Scan for the cell matching the given text and deliver its (X, Y) coordinate at center. 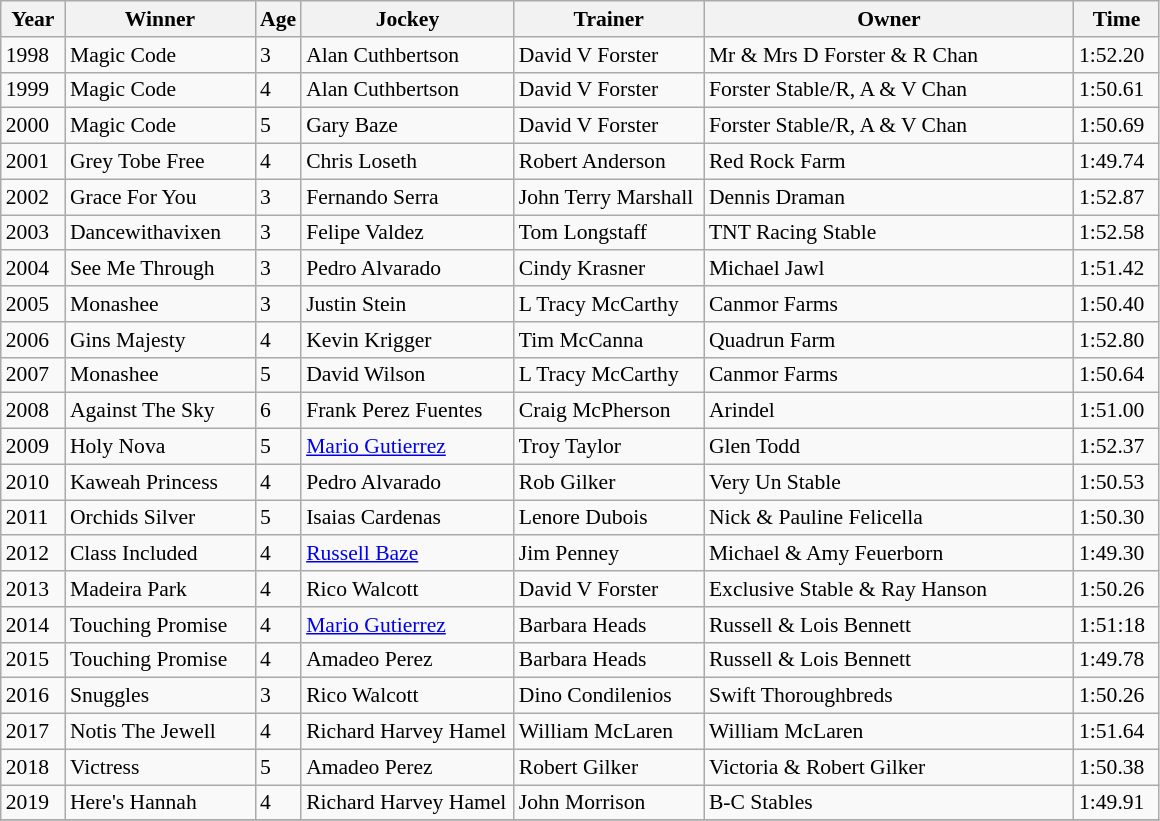
1:50.38 (1116, 767)
2014 (33, 625)
2006 (33, 340)
Very Un Stable (889, 482)
2005 (33, 304)
Time (1116, 19)
Lenore Dubois (609, 518)
Orchids Silver (160, 518)
Robert Gilker (609, 767)
Cindy Krasner (609, 269)
2015 (33, 660)
Notis The Jewell (160, 732)
1999 (33, 90)
Isaias Cardenas (408, 518)
Year (33, 19)
1:50.61 (1116, 90)
1:49.78 (1116, 660)
Tom Longstaff (609, 233)
2013 (33, 589)
Dancewithavixen (160, 233)
Class Included (160, 554)
Dino Condilenios (609, 696)
1:50.40 (1116, 304)
1:49.30 (1116, 554)
Exclusive Stable & Ray Hanson (889, 589)
John Terry Marshall (609, 197)
Fernando Serra (408, 197)
Madeira Park (160, 589)
1:52.87 (1116, 197)
2012 (33, 554)
1:51.00 (1116, 411)
Robert Anderson (609, 162)
2008 (33, 411)
2011 (33, 518)
Craig McPherson (609, 411)
1:51:18 (1116, 625)
2018 (33, 767)
2004 (33, 269)
1:49.91 (1116, 803)
Trainer (609, 19)
Jockey (408, 19)
1:52.80 (1116, 340)
Gary Baze (408, 126)
Nick & Pauline Felicella (889, 518)
Snuggles (160, 696)
1998 (33, 55)
Against The Sky (160, 411)
1:51.42 (1116, 269)
Grace For You (160, 197)
Michael Jawl (889, 269)
6 (278, 411)
2010 (33, 482)
Mr & Mrs D Forster & R Chan (889, 55)
2001 (33, 162)
Felipe Valdez (408, 233)
Tim McCanna (609, 340)
1:52.20 (1116, 55)
Gins Majesty (160, 340)
2003 (33, 233)
2017 (33, 732)
Red Rock Farm (889, 162)
2000 (33, 126)
TNT Racing Stable (889, 233)
1:50.69 (1116, 126)
David Wilson (408, 375)
1:50.64 (1116, 375)
Victoria & Robert Gilker (889, 767)
Age (278, 19)
See Me Through (160, 269)
2016 (33, 696)
2007 (33, 375)
Grey Tobe Free (160, 162)
2019 (33, 803)
Jim Penney (609, 554)
Michael & Amy Feuerborn (889, 554)
Justin Stein (408, 304)
2009 (33, 447)
Rob Gilker (609, 482)
Kaweah Princess (160, 482)
Here's Hannah (160, 803)
Glen Todd (889, 447)
1:51.64 (1116, 732)
John Morrison (609, 803)
Troy Taylor (609, 447)
1:50.53 (1116, 482)
Quadrun Farm (889, 340)
Victress (160, 767)
1:49.74 (1116, 162)
Chris Loseth (408, 162)
Winner (160, 19)
Owner (889, 19)
2002 (33, 197)
Russell Baze (408, 554)
Arindel (889, 411)
Frank Perez Fuentes (408, 411)
1:52.58 (1116, 233)
Swift Thoroughbreds (889, 696)
Dennis Draman (889, 197)
Holy Nova (160, 447)
1:50.30 (1116, 518)
1:52.37 (1116, 447)
B-C Stables (889, 803)
Kevin Krigger (408, 340)
